Extract the (x, y) coordinate from the center of the cell holding the provided text.  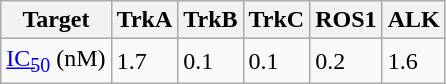
TrkB (210, 20)
ROS1 (346, 20)
1.7 (144, 61)
0.2 (346, 61)
TrkA (144, 20)
TrkC (276, 20)
Target (56, 20)
ALK (414, 20)
IC50 (nM) (56, 61)
1.6 (414, 61)
